Identify which cell holds the provided text, then report its [X, Y] central coordinate. 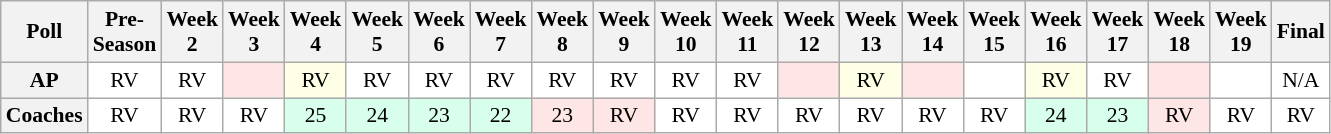
Week17 [1118, 32]
Week15 [994, 32]
Week19 [1241, 32]
Pre-Season [125, 32]
25 [316, 116]
Coaches [44, 116]
Week18 [1179, 32]
Final [1301, 32]
Week2 [192, 32]
22 [501, 116]
Week6 [439, 32]
Week16 [1056, 32]
Week5 [377, 32]
AP [44, 80]
Week13 [871, 32]
Week4 [316, 32]
Week10 [686, 32]
Week8 [562, 32]
Week14 [933, 32]
Week12 [809, 32]
Week9 [624, 32]
Poll [44, 32]
Week3 [254, 32]
N/A [1301, 80]
Week11 [748, 32]
Week7 [501, 32]
